Return [X, Y] of the center of cell containing provided text 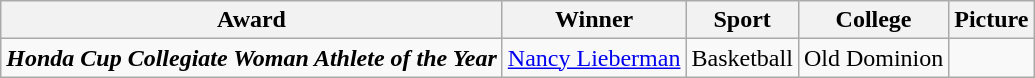
Basketball [742, 58]
Nancy Lieberman [594, 58]
Sport [742, 20]
Winner [594, 20]
Honda Cup Collegiate Woman Athlete of the Year [252, 58]
Picture [992, 20]
College [873, 20]
Award [252, 20]
Old Dominion [873, 58]
